For the text-containing cell, return its midpoint in (X, Y) coordinate format. 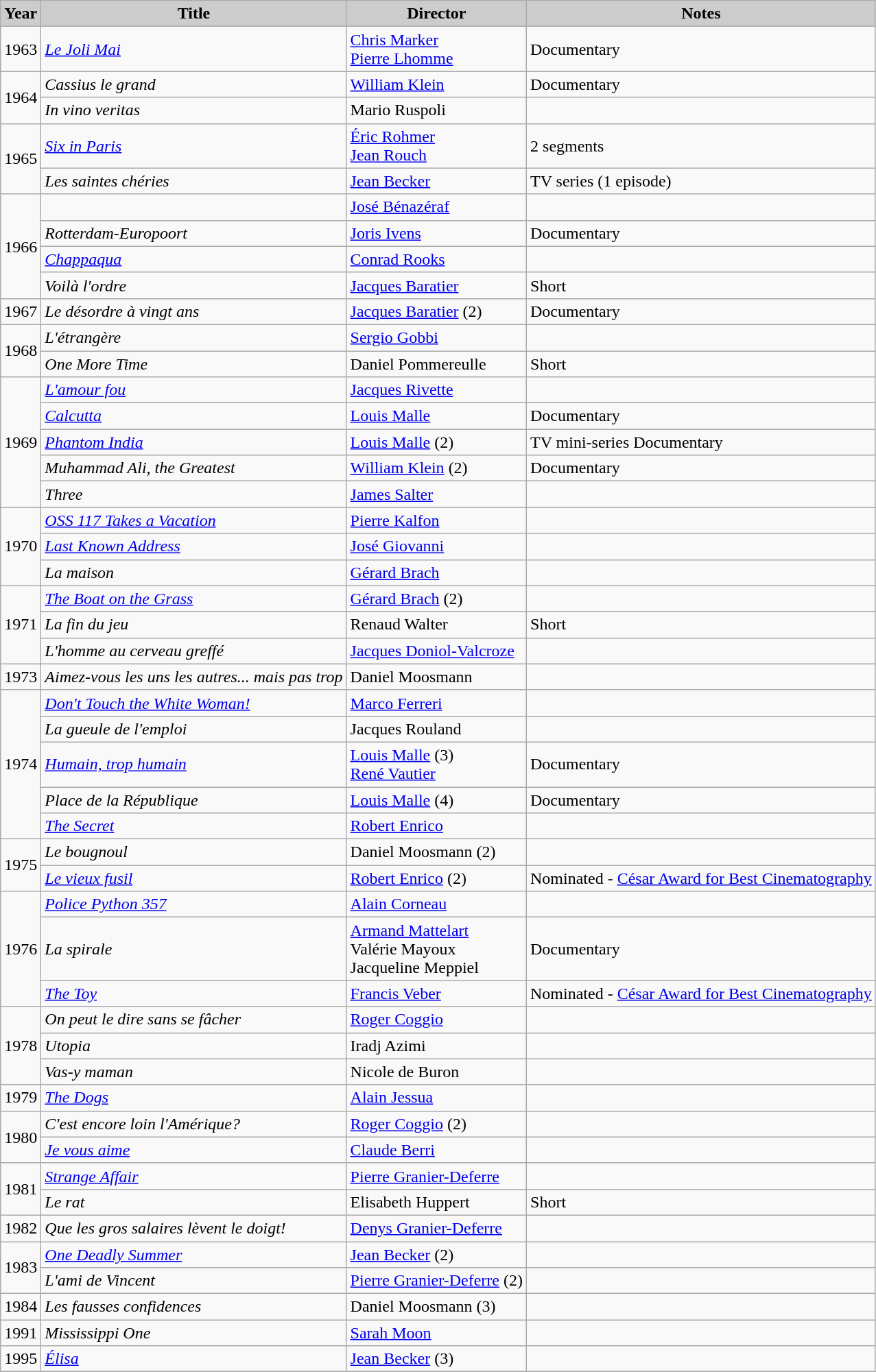
Jacques Baratier (2) (436, 311)
Vas-y maman (193, 1072)
1965 (21, 159)
William Klein (2) (436, 468)
The Secret (193, 826)
2 segments (701, 145)
Place de la République (193, 800)
One More Time (193, 364)
1969 (21, 442)
1967 (21, 311)
Three (193, 494)
Marco Ferreri (436, 703)
Rotterdam-Europoort (193, 233)
Les saintes chéries (193, 181)
Le bougnoul (193, 852)
Jean Becker (3) (436, 1359)
One Deadly Summer (193, 1254)
1981 (21, 1189)
La spirale (193, 949)
Daniel Moosmann (436, 677)
Renaud Walter (436, 625)
Conrad Rooks (436, 259)
On peut le dire sans se fâcher (193, 1020)
In vino veritas (193, 110)
Mississippi One (193, 1333)
Le rat (193, 1202)
1975 (21, 865)
La maison (193, 573)
Jean Becker (436, 181)
1964 (21, 97)
Pierre Granier-Deferre (2) (436, 1281)
Francis Veber (436, 994)
Alain Jessua (436, 1098)
1995 (21, 1359)
Pierre Granier-Deferre (436, 1176)
1974 (21, 764)
Louis Malle (2) (436, 442)
1991 (21, 1333)
Claude Berri (436, 1150)
Year (21, 14)
James Salter (436, 494)
1982 (21, 1228)
Louis Malle (4) (436, 800)
Daniel Pommereulle (436, 364)
OSS 117 Takes a Vacation (193, 520)
Jacques Rouland (436, 729)
Utopia (193, 1046)
Que les gros salaires lèvent le doigt! (193, 1228)
Sarah Moon (436, 1333)
Les fausses confidences (193, 1307)
Je vous aime (193, 1150)
Le vieux fusil (193, 878)
Muhammad Ali, the Greatest (193, 468)
Le désordre à vingt ans (193, 311)
Mario Ruspoli (436, 110)
The Toy (193, 994)
The Boat on the Grass (193, 599)
L'ami de Vincent (193, 1281)
Daniel Moosmann (2) (436, 852)
Armand MattelartValérie MayouxJacqueline Meppiel (436, 949)
José Giovanni (436, 546)
1968 (21, 350)
Notes (701, 14)
1966 (21, 246)
1973 (21, 677)
Gérard Brach (2) (436, 599)
Gérard Brach (436, 573)
TV series (1 episode) (701, 181)
Calcutta (193, 416)
Chappaqua (193, 259)
La fin du jeu (193, 625)
Alain Corneau (436, 904)
Roger Coggio (2) (436, 1124)
1980 (21, 1137)
1976 (21, 949)
Robert Enrico (2) (436, 878)
Last Known Address (193, 546)
1983 (21, 1267)
Director (436, 14)
L'amour fou (193, 390)
La gueule de l'emploi (193, 729)
Jacques Doniol-Valcroze (436, 651)
Voilà l'ordre (193, 285)
Denys Granier-Deferre (436, 1228)
Louis Malle (436, 416)
L'homme au cerveau greffé (193, 651)
1984 (21, 1307)
1970 (21, 546)
José Bénazéraf (436, 207)
Pierre Kalfon (436, 520)
Iradj Azimi (436, 1046)
Jacques Rivette (436, 390)
Le Joli Mai (193, 49)
1971 (21, 625)
Strange Affair (193, 1176)
Cassius le grand (193, 84)
Aimez-vous les uns les autres... mais pas trop (193, 677)
Chris MarkerPierre Lhomme (436, 49)
1963 (21, 49)
C'est encore loin l'Amérique? (193, 1124)
Humain, trop humain (193, 764)
Élisa (193, 1359)
1978 (21, 1046)
Police Python 357 (193, 904)
The Dogs (193, 1098)
William Klein (436, 84)
1979 (21, 1098)
Jean Becker (2) (436, 1254)
Louis Malle (3)René Vautier (436, 764)
Joris Ivens (436, 233)
TV mini-series Documentary (701, 442)
L'étrangère (193, 337)
Elisabeth Huppert (436, 1202)
Sergio Gobbi (436, 337)
Robert Enrico (436, 826)
Title (193, 14)
Don't Touch the White Woman! (193, 703)
Roger Coggio (436, 1020)
Éric RohmerJean Rouch (436, 145)
Six in Paris (193, 145)
Daniel Moosmann (3) (436, 1307)
Nicole de Buron (436, 1072)
Phantom India (193, 442)
Jacques Baratier (436, 285)
